Search for the cell housing the specified text and yield its [x, y] center coordinate. 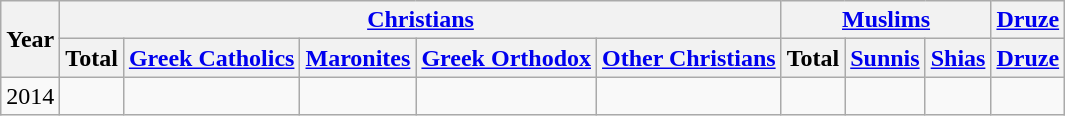
2014 [30, 96]
Other Christians [690, 58]
Christians [420, 20]
Greek Catholics [212, 58]
Sunnis [885, 58]
Maronites [358, 58]
Muslims [886, 20]
Year [30, 39]
Greek Orthodox [506, 58]
Shias [958, 58]
